Determine the [X, Y] coordinate at the center of the cell enclosing the given text.  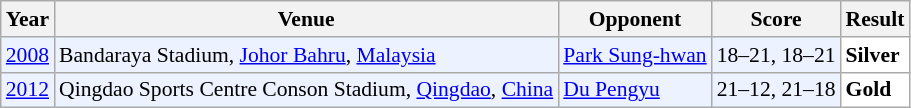
Silver [876, 55]
Venue [306, 19]
2008 [28, 55]
Qingdao Sports Centre Conson Stadium, Qingdao, China [306, 90]
Score [776, 19]
Bandaraya Stadium, Johor Bahru, Malaysia [306, 55]
2012 [28, 90]
Year [28, 19]
Opponent [634, 19]
18–21, 18–21 [776, 55]
Gold [876, 90]
21–12, 21–18 [776, 90]
Du Pengyu [634, 90]
Park Sung-hwan [634, 55]
Result [876, 19]
